Search for the cell housing the specified text and yield its (x, y) center coordinate. 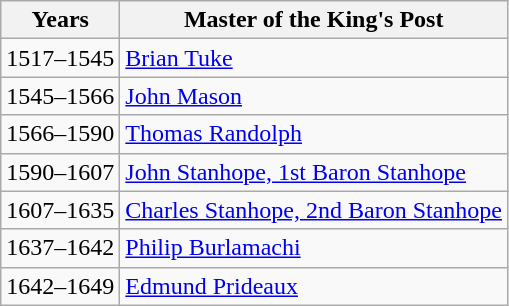
Philip Burlamachi (314, 248)
1566–1590 (60, 134)
1637–1642 (60, 248)
1590–1607 (60, 172)
Edmund Prideaux (314, 286)
Charles Stanhope, 2nd Baron Stanhope (314, 210)
1642–1649 (60, 286)
Brian Tuke (314, 58)
Years (60, 20)
John Stanhope, 1st Baron Stanhope (314, 172)
Master of the King's Post (314, 20)
1607–1635 (60, 210)
Thomas Randolph (314, 134)
1545–1566 (60, 96)
1517–1545 (60, 58)
John Mason (314, 96)
